Extract the [X, Y] coordinate from the center of the cell holding the provided text.  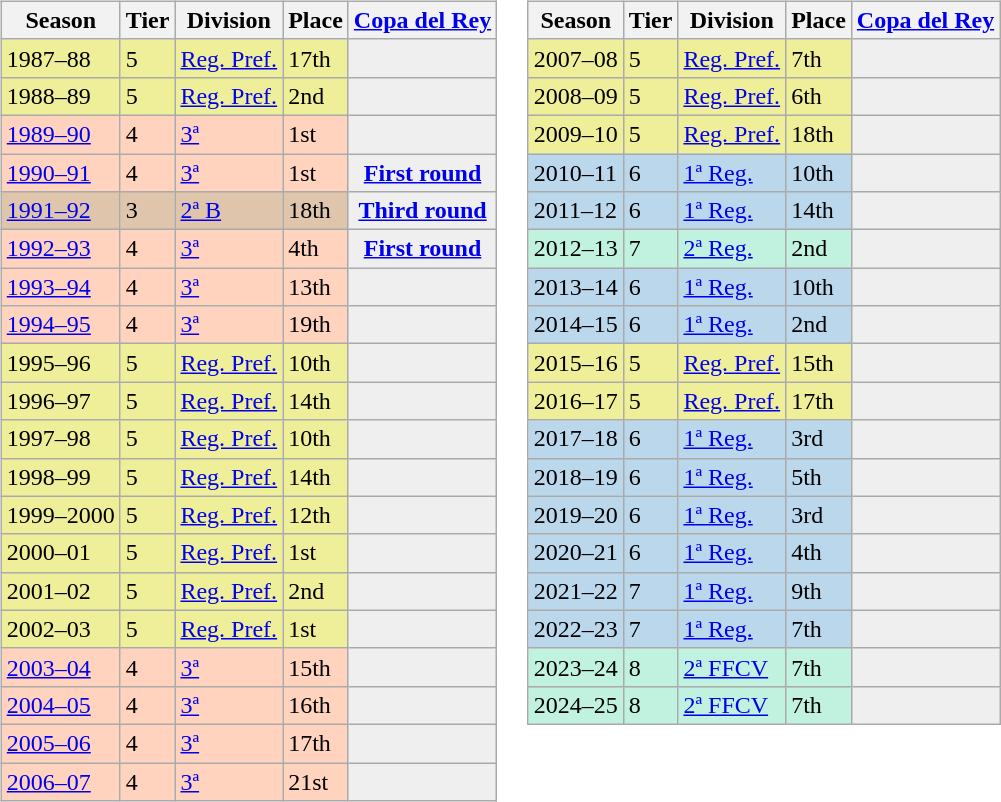
1989–90 [60, 134]
1992–93 [60, 249]
1999–2000 [60, 515]
1997–98 [60, 439]
2007–08 [576, 58]
2008–09 [576, 96]
2023–24 [576, 667]
2017–18 [576, 439]
21st [316, 781]
Third round [422, 211]
2012–13 [576, 249]
1994–95 [60, 325]
9th [819, 591]
2020–21 [576, 553]
2ª Reg. [732, 249]
2004–05 [60, 705]
19th [316, 325]
2009–10 [576, 134]
12th [316, 515]
2015–16 [576, 363]
2ª B [229, 211]
1988–89 [60, 96]
1998–99 [60, 477]
2018–19 [576, 477]
16th [316, 705]
2003–04 [60, 667]
1996–97 [60, 401]
2024–25 [576, 705]
1993–94 [60, 287]
2010–11 [576, 173]
1987–88 [60, 58]
2011–12 [576, 211]
2005–06 [60, 743]
2022–23 [576, 629]
1990–91 [60, 173]
2006–07 [60, 781]
1995–96 [60, 363]
2019–20 [576, 515]
2000–01 [60, 553]
2016–17 [576, 401]
1991–92 [60, 211]
3 [148, 211]
5th [819, 477]
2021–22 [576, 591]
2002–03 [60, 629]
13th [316, 287]
2001–02 [60, 591]
2013–14 [576, 287]
2014–15 [576, 325]
6th [819, 96]
